Detect which cell encompasses the target text, then output its [x, y] center coordinate. 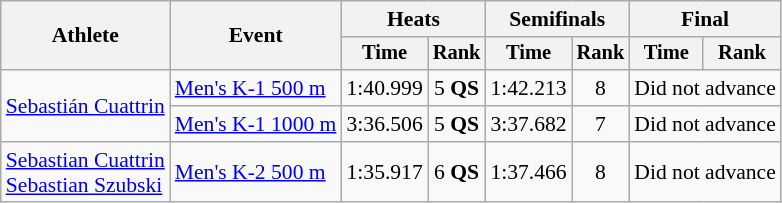
Heats [413, 19]
1:35.917 [384, 172]
Semifinals [557, 19]
6 QS [457, 172]
3:37.682 [528, 124]
Event [256, 36]
Men's K-1 500 m [256, 88]
Sebastián Cuattrin [86, 106]
Athlete [86, 36]
Sebastian CuattrinSebastian Szubski [86, 172]
1:40.999 [384, 88]
Men's K-1 1000 m [256, 124]
Men's K-2 500 m [256, 172]
1:42.213 [528, 88]
7 [601, 124]
Final [705, 19]
1:37.466 [528, 172]
3:36.506 [384, 124]
